Scan for the cell matching the given text and deliver its (x, y) coordinate at center. 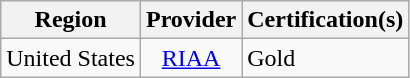
Provider (190, 20)
Certification(s) (326, 20)
Gold (326, 58)
RIAA (190, 58)
United States (71, 58)
Region (71, 20)
